Find where the given text appears and provide that cell's center as (x, y) coordinate. 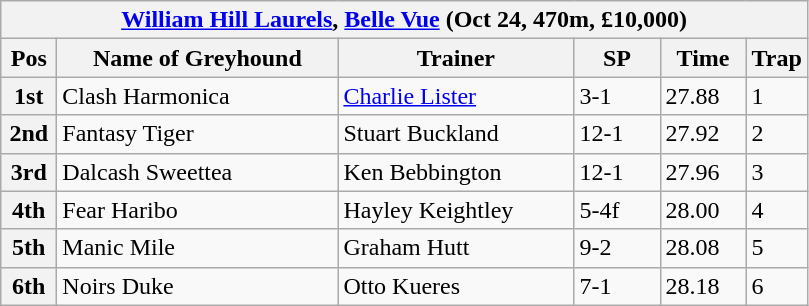
28.00 (703, 210)
Hayley Keightley (456, 210)
6 (776, 286)
Fear Haribo (198, 210)
3-1 (617, 96)
Trainer (456, 58)
Charlie Lister (456, 96)
3 (776, 172)
27.88 (703, 96)
5th (29, 248)
4th (29, 210)
Stuart Buckland (456, 134)
27.96 (703, 172)
1st (29, 96)
27.92 (703, 134)
6th (29, 286)
4 (776, 210)
28.18 (703, 286)
Manic Mile (198, 248)
2nd (29, 134)
Pos (29, 58)
Name of Greyhound (198, 58)
3rd (29, 172)
Noirs Duke (198, 286)
1 (776, 96)
Trap (776, 58)
William Hill Laurels, Belle Vue (Oct 24, 470m, £10,000) (404, 20)
Time (703, 58)
7-1 (617, 286)
9-2 (617, 248)
Clash Harmonica (198, 96)
2 (776, 134)
Otto Kueres (456, 286)
28.08 (703, 248)
Fantasy Tiger (198, 134)
5 (776, 248)
Graham Hutt (456, 248)
5-4f (617, 210)
SP (617, 58)
Ken Bebbington (456, 172)
Dalcash Sweettea (198, 172)
